Locate the cell with the specified text and output its (X, Y) center coordinate. 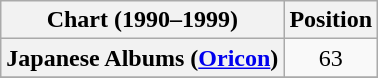
63 (331, 58)
Japanese Albums (Oricon) (142, 58)
Position (331, 20)
Chart (1990–1999) (142, 20)
